Search for the cell housing the specified text and yield its (X, Y) center coordinate. 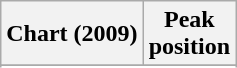
Peakposition (189, 34)
Chart (2009) (72, 34)
